Find where the given text appears and provide that cell's center as [x, y] coordinate. 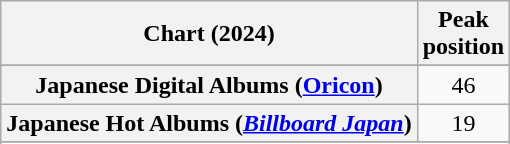
Japanese Hot Albums (Billboard Japan) [209, 123]
Peakposition [463, 34]
Japanese Digital Albums (Oricon) [209, 85]
46 [463, 85]
Chart (2024) [209, 34]
19 [463, 123]
